Return the (X, Y) coordinate for the center point of the cell that contains the specified text.  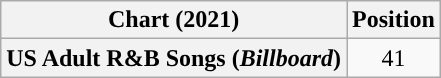
Position (394, 20)
41 (394, 58)
US Adult R&B Songs (Billboard) (174, 58)
Chart (2021) (174, 20)
